Identify which cell holds the provided text, then report its (x, y) central coordinate. 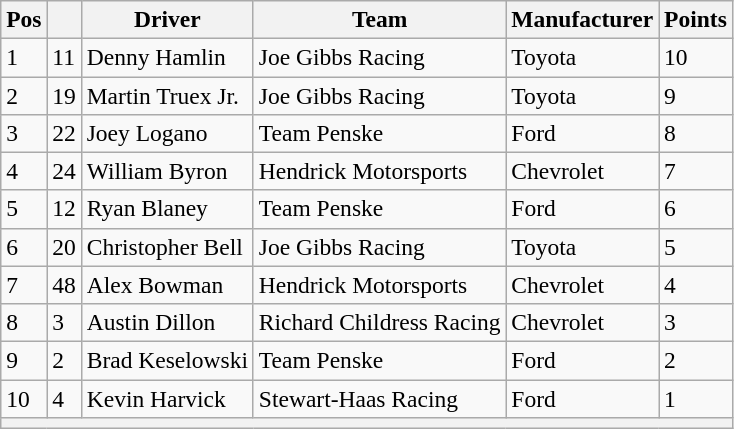
Richard Childress Racing (379, 322)
Austin Dillon (167, 322)
Christopher Bell (167, 247)
20 (64, 247)
William Byron (167, 171)
22 (64, 133)
Joey Logano (167, 133)
Alex Bowman (167, 285)
Driver (167, 19)
Manufacturer (582, 19)
19 (64, 95)
Stewart-Haas Racing (379, 398)
Pos (24, 19)
11 (64, 57)
Martin Truex Jr. (167, 95)
Kevin Harvick (167, 398)
12 (64, 209)
Denny Hamlin (167, 57)
Team (379, 19)
Ryan Blaney (167, 209)
48 (64, 285)
Points (696, 19)
Brad Keselowski (167, 360)
24 (64, 171)
